Search for the cell housing the specified text and yield its (X, Y) center coordinate. 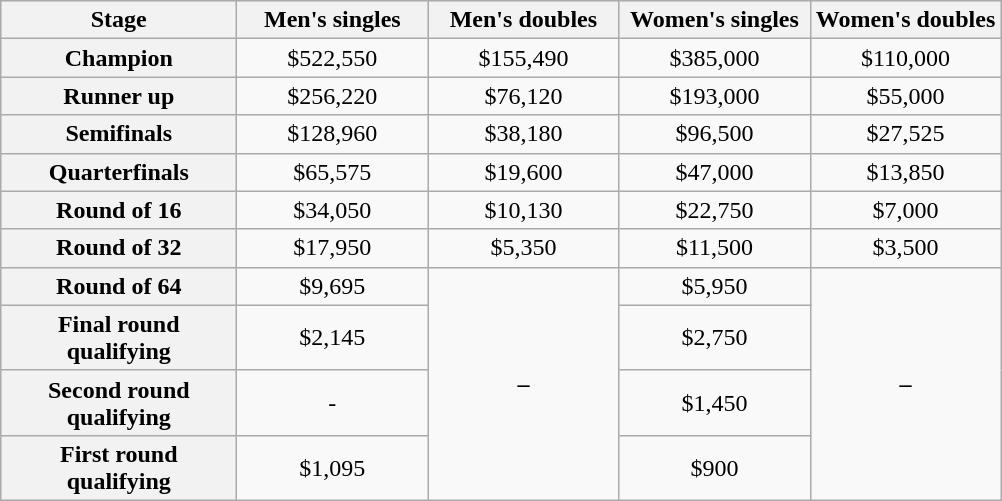
$10,130 (524, 210)
Men's doubles (524, 20)
$47,000 (714, 172)
$76,120 (524, 96)
$38,180 (524, 134)
Quarterfinals (119, 172)
$193,000 (714, 96)
$34,050 (332, 210)
$13,850 (906, 172)
First round qualifying (119, 468)
$96,500 (714, 134)
$522,550 (332, 58)
$17,950 (332, 248)
$5,350 (524, 248)
Second round qualifying (119, 402)
$1,095 (332, 468)
$55,000 (906, 96)
$3,500 (906, 248)
$2,145 (332, 338)
$27,525 (906, 134)
Semifinals (119, 134)
$65,575 (332, 172)
$22,750 (714, 210)
Runner up (119, 96)
$7,000 (906, 210)
$2,750 (714, 338)
$155,490 (524, 58)
Round of 32 (119, 248)
- (332, 402)
$900 (714, 468)
Stage (119, 20)
Round of 64 (119, 286)
Women's doubles (906, 20)
Round of 16 (119, 210)
$19,600 (524, 172)
Champion (119, 58)
Men's singles (332, 20)
$256,220 (332, 96)
Final round qualifying (119, 338)
$385,000 (714, 58)
Women's singles (714, 20)
$110,000 (906, 58)
$11,500 (714, 248)
$1,450 (714, 402)
$5,950 (714, 286)
$9,695 (332, 286)
$128,960 (332, 134)
